Locate the cell with the specified text and output its (x, y) center coordinate. 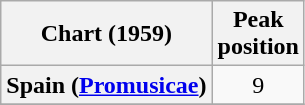
Spain (Promusicae) (106, 85)
Peakposition (258, 34)
9 (258, 85)
Chart (1959) (106, 34)
